Return (X, Y) of the center of cell containing provided text 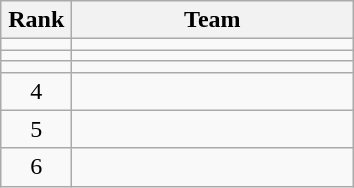
Rank (36, 20)
4 (36, 91)
6 (36, 167)
Team (212, 20)
5 (36, 129)
